From the cell containing the given text, extract its center point as (x, y) coordinate. 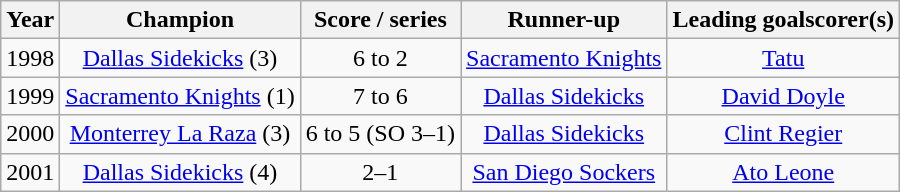
Runner-up (564, 20)
6 to 2 (380, 58)
1998 (30, 58)
San Diego Sockers (564, 172)
Leading goalscorer(s) (784, 20)
Dallas Sidekicks (4) (180, 172)
2–1 (380, 172)
Dallas Sidekicks (3) (180, 58)
Champion (180, 20)
David Doyle (784, 96)
Ato Leone (784, 172)
7 to 6 (380, 96)
Monterrey La Raza (3) (180, 134)
Clint Regier (784, 134)
2000 (30, 134)
Tatu (784, 58)
Sacramento Knights (564, 58)
Score / series (380, 20)
2001 (30, 172)
Sacramento Knights (1) (180, 96)
Year (30, 20)
6 to 5 (SO 3–1) (380, 134)
1999 (30, 96)
